Pinpoint the cell where the given text exists, returning its [X, Y] midpoint coordinate. 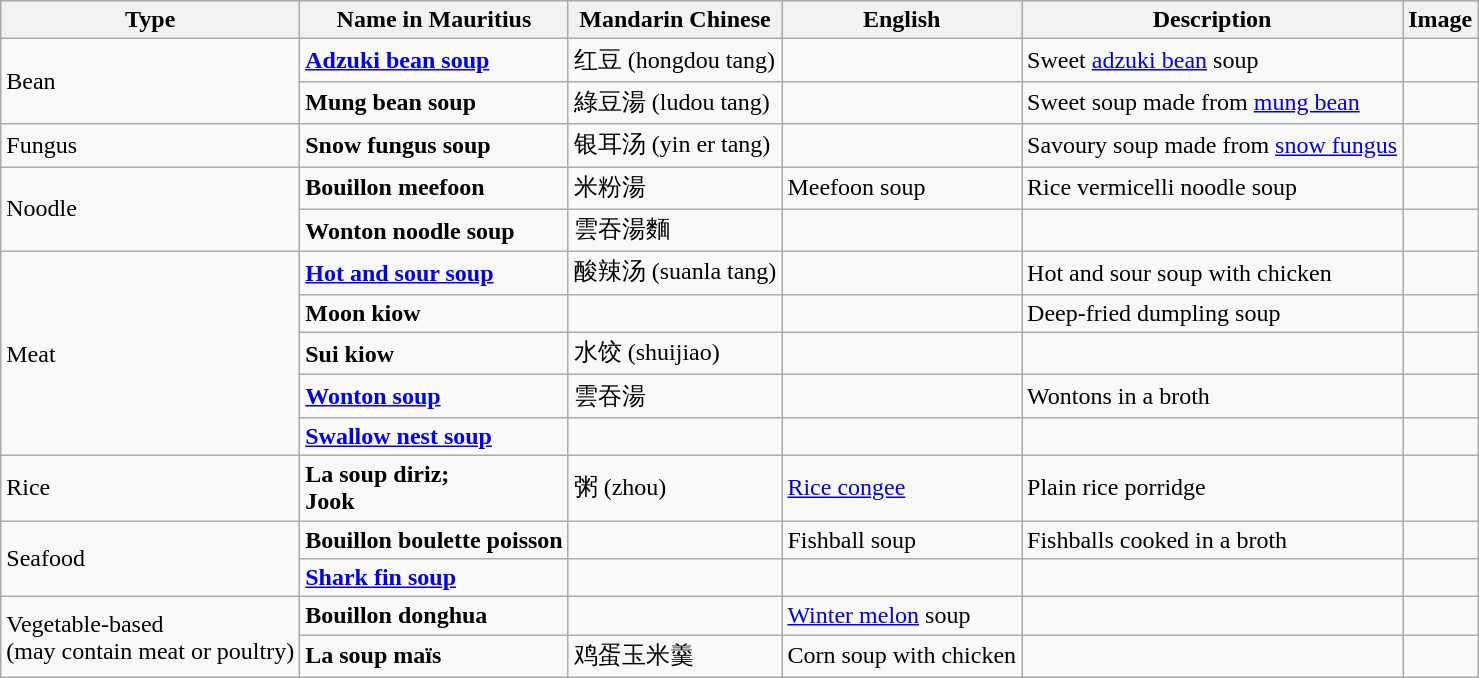
Wonton soup [434, 396]
雲吞湯 [675, 396]
綠豆湯 (ludou tang) [675, 102]
Bean [150, 82]
Plain rice porridge [1212, 488]
Rice vermicelli noodle soup [1212, 188]
Wonton noodle soup [434, 230]
Deep-fried dumpling soup [1212, 313]
银耳汤 (yin er tang) [675, 146]
Bouillon donghua [434, 616]
Mandarin Chinese [675, 20]
Vegetable-based (may contain meat or poultry) [150, 638]
Bouillon boulette poisson [434, 539]
粥 (zhou) [675, 488]
Adzuki bean soup [434, 60]
English [902, 20]
Swallow nest soup [434, 436]
Winter melon soup [902, 616]
Seafood [150, 558]
Description [1212, 20]
Meat [150, 354]
Moon kiow [434, 313]
Snow fungus soup [434, 146]
Sui kiow [434, 354]
雲吞湯麵 [675, 230]
酸辣汤 (suanla tang) [675, 274]
La soup maïs [434, 656]
Sweet soup made from mung bean [1212, 102]
Rice [150, 488]
Hot and sour soup [434, 274]
Fishballs cooked in a broth [1212, 539]
Rice congee [902, 488]
Sweet adzuki bean soup [1212, 60]
Fungus [150, 146]
Bouillon meefoon [434, 188]
Fishball soup [902, 539]
Name in Mauritius [434, 20]
鸡蛋玉米羹 [675, 656]
Corn soup with chicken [902, 656]
Hot and sour soup with chicken [1212, 274]
Wontons in a broth [1212, 396]
米粉湯 [675, 188]
Mung bean soup [434, 102]
红豆 (hongdou tang) [675, 60]
Type [150, 20]
Noodle [150, 208]
Image [1440, 20]
Meefoon soup [902, 188]
La soup diriz;Jook [434, 488]
水饺 (shuijiao) [675, 354]
Shark fin soup [434, 578]
Savoury soup made from snow fungus [1212, 146]
